From the cell containing the given text, extract its center point as [x, y] coordinate. 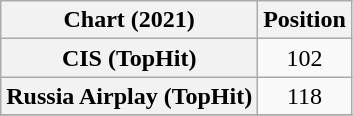
Chart (2021) [130, 20]
118 [305, 96]
Position [305, 20]
102 [305, 58]
CIS (TopHit) [130, 58]
Russia Airplay (TopHit) [130, 96]
